Return the [X, Y] coordinate for the center point of the cell that contains the specified text.  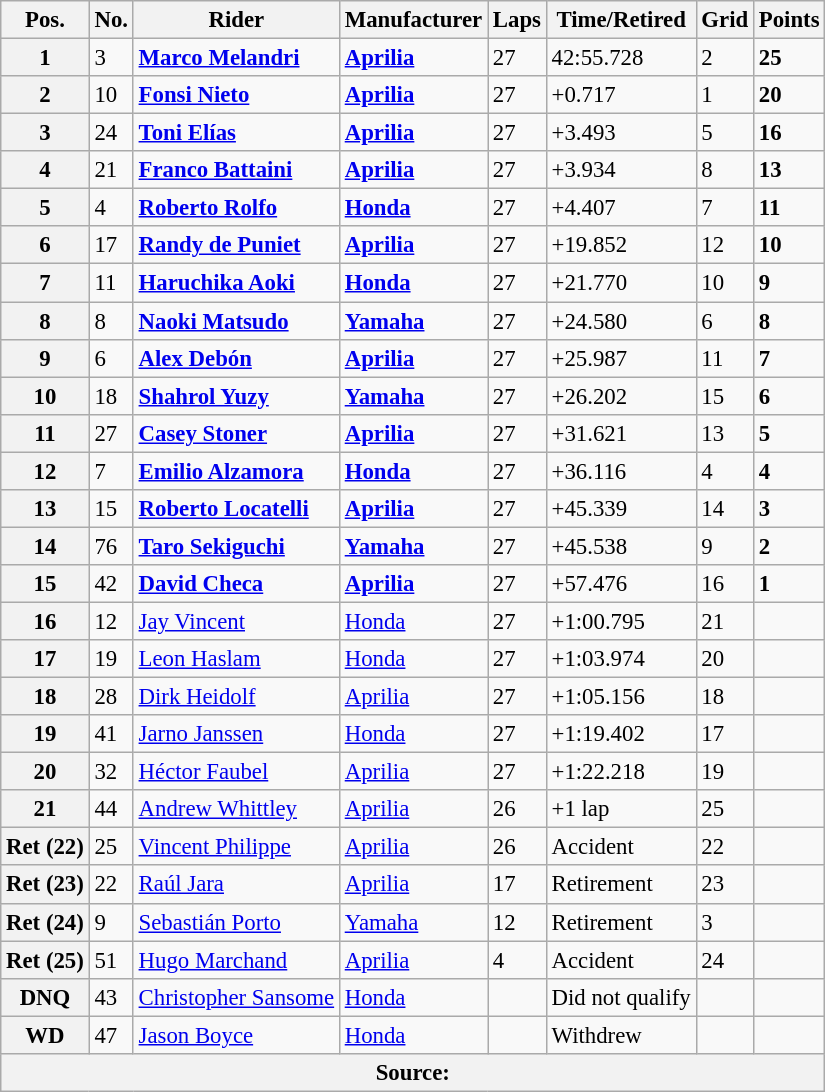
Points [790, 20]
Withdrew [621, 1035]
Andrew Whittley [236, 809]
+31.621 [621, 433]
+21.770 [621, 283]
+19.852 [621, 245]
Haruchika Aoki [236, 283]
41 [111, 734]
Dirk Heidolf [236, 697]
DNQ [45, 997]
Roberto Locatelli [236, 509]
Raúl Jara [236, 885]
+24.580 [621, 321]
No. [111, 20]
+3.493 [621, 133]
Naoki Matsudo [236, 321]
Sebastián Porto [236, 922]
Franco Battaini [236, 170]
Héctor Faubel [236, 772]
Laps [518, 20]
+45.538 [621, 546]
Manufacturer [413, 20]
42:55.728 [621, 58]
42 [111, 584]
+36.116 [621, 471]
+1:19.402 [621, 734]
Pos. [45, 20]
+1:22.218 [621, 772]
+26.202 [621, 396]
+25.987 [621, 358]
+1:03.974 [621, 659]
Fonsi Nieto [236, 95]
Shahrol Yuzy [236, 396]
47 [111, 1035]
Grid [724, 20]
Toni Elías [236, 133]
Casey Stoner [236, 433]
44 [111, 809]
Vincent Philippe [236, 847]
Randy de Puniet [236, 245]
+4.407 [621, 208]
Ret (22) [45, 847]
+3.934 [621, 170]
23 [724, 885]
Leon Haslam [236, 659]
Jay Vincent [236, 621]
Time/Retired [621, 20]
Did not qualify [621, 997]
David Checa [236, 584]
43 [111, 997]
+57.476 [621, 584]
Roberto Rolfo [236, 208]
32 [111, 772]
Emilio Alzamora [236, 471]
Christopher Sansome [236, 997]
51 [111, 960]
28 [111, 697]
Hugo Marchand [236, 960]
+1 lap [621, 809]
Marco Melandri [236, 58]
+1:05.156 [621, 697]
+1:00.795 [621, 621]
Jarno Janssen [236, 734]
Ret (24) [45, 922]
WD [45, 1035]
Taro Sekiguchi [236, 546]
Alex Debón [236, 358]
Ret (23) [45, 885]
+45.339 [621, 509]
76 [111, 546]
Rider [236, 20]
+0.717 [621, 95]
Source: [413, 1073]
Jason Boyce [236, 1035]
Ret (25) [45, 960]
